Scan for the cell matching the given text and deliver its (X, Y) coordinate at center. 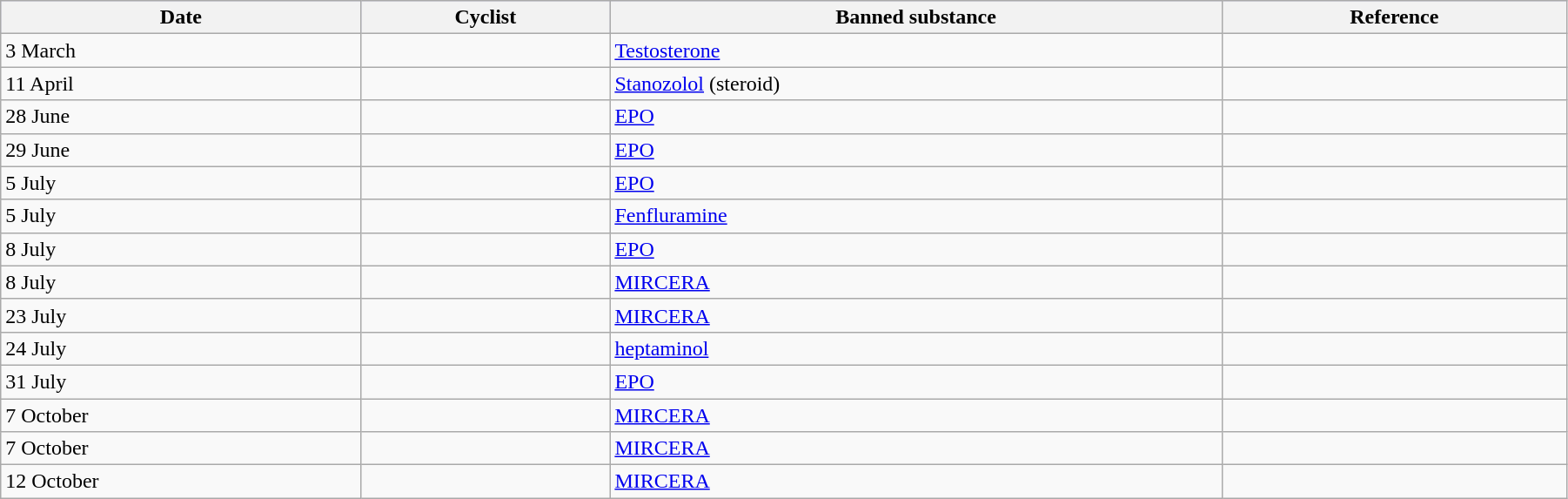
3 March (181, 51)
Date (181, 17)
Banned substance (915, 17)
23 July (181, 315)
12 October (181, 482)
31 July (181, 381)
28 June (181, 117)
29 June (181, 150)
Fenfluramine (915, 216)
Testosterone (915, 51)
Stanozolol (steroid) (915, 84)
24 July (181, 348)
heptaminol (915, 348)
Reference (1394, 17)
11 April (181, 84)
Cyclist (486, 17)
